Locate the cell with the specified text and output its [x, y] center coordinate. 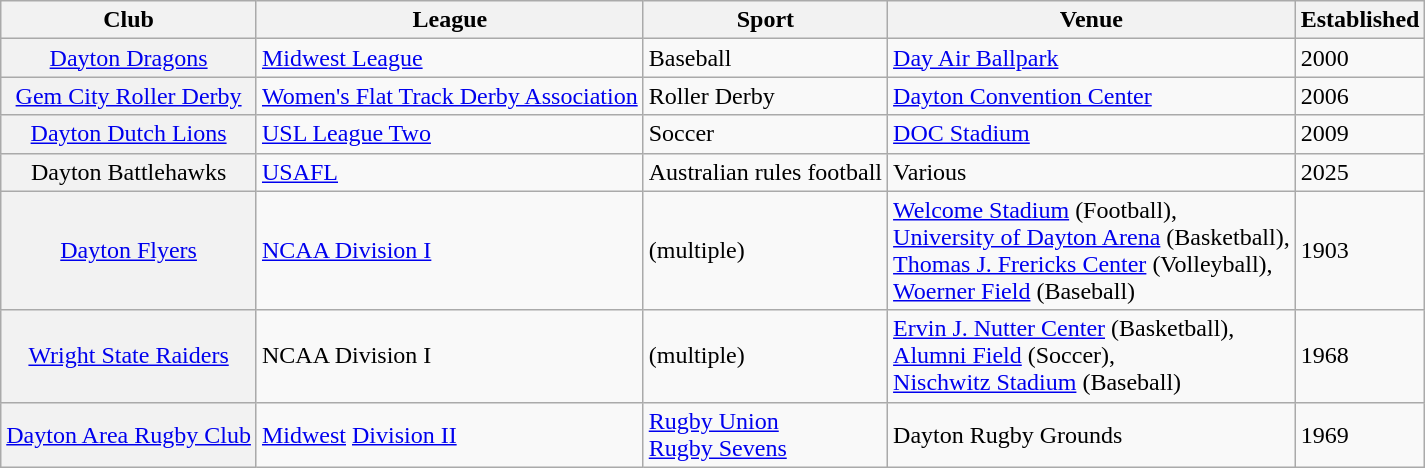
Wright State Raiders [129, 356]
1903 [1360, 250]
USL League Two [450, 134]
Rugby UnionRugby Sevens [765, 434]
Dayton Rugby Grounds [1092, 434]
Welcome Stadium (Football), University of Dayton Arena (Basketball), Thomas J. Frericks Center (Volleyball), Woerner Field (Baseball) [1092, 250]
Ervin J. Nutter Center (Basketball), Alumni Field (Soccer), Nischwitz Stadium (Baseball) [1092, 356]
2006 [1360, 96]
Dayton Dragons [129, 58]
Dayton Battlehawks [129, 172]
Dayton Convention Center [1092, 96]
Women's Flat Track Derby Association [450, 96]
1968 [1360, 356]
Dayton Flyers [129, 250]
2025 [1360, 172]
USAFL [450, 172]
League [450, 20]
2000 [1360, 58]
DOC Stadium [1092, 134]
Dayton Area Rugby Club [129, 434]
Soccer [765, 134]
Midwest League [450, 58]
Australian rules football [765, 172]
1969 [1360, 434]
Established [1360, 20]
Gem City Roller Derby [129, 96]
Dayton Dutch Lions [129, 134]
2009 [1360, 134]
Club [129, 20]
Roller Derby [765, 96]
Day Air Ballpark [1092, 58]
Baseball [765, 58]
Midwest Division II [450, 434]
Sport [765, 20]
Various [1092, 172]
Venue [1092, 20]
